For the text-containing cell, return its midpoint in [x, y] coordinate format. 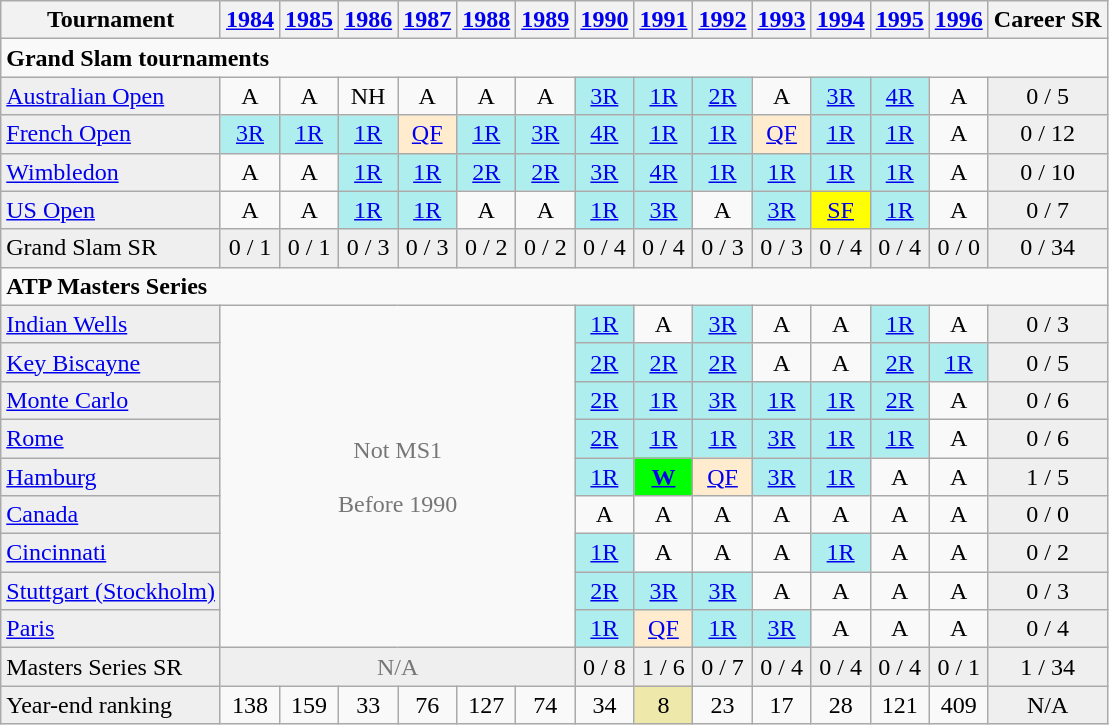
SF [840, 210]
Wimbledon [111, 172]
1 / 6 [664, 667]
Grand Slam tournaments [554, 58]
US Open [111, 210]
23 [722, 705]
Monte Carlo [111, 400]
0 / 34 [1048, 248]
Paris [111, 629]
Rome [111, 438]
127 [486, 705]
1990 [604, 20]
Indian Wells [111, 324]
159 [310, 705]
Career SR [1048, 20]
1986 [368, 20]
28 [840, 705]
1987 [428, 20]
1989 [546, 20]
Grand Slam SR [111, 248]
Tournament [111, 20]
ATP Masters Series [554, 286]
74 [546, 705]
1991 [664, 20]
0 / 8 [604, 667]
121 [900, 705]
Year-end ranking [111, 705]
0 / 10 [1048, 172]
1996 [958, 20]
1995 [900, 20]
33 [368, 705]
NH [368, 96]
1 / 34 [1048, 667]
1994 [840, 20]
1993 [782, 20]
1985 [310, 20]
17 [782, 705]
76 [428, 705]
1984 [250, 20]
1992 [722, 20]
8 [664, 705]
Not MS1Before 1990 [397, 476]
34 [604, 705]
Cincinnati [111, 553]
Canada [111, 515]
Key Biscayne [111, 362]
Hamburg [111, 477]
Masters Series SR [111, 667]
Australian Open [111, 96]
1 / 5 [1048, 477]
Stuttgart (Stockholm) [111, 591]
French Open [111, 134]
138 [250, 705]
1988 [486, 20]
0 / 12 [1048, 134]
W [664, 477]
409 [958, 705]
